Return the (X, Y) coordinate for the center point of the cell that contains the specified text.  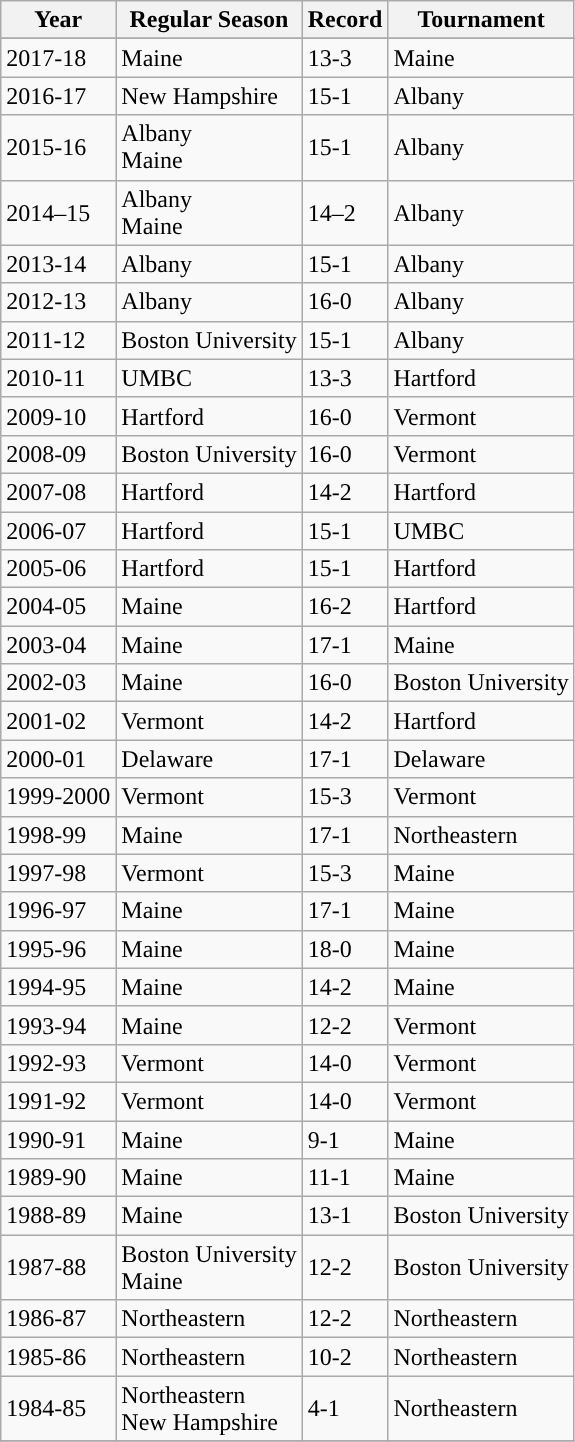
2006-07 (58, 531)
11-1 (345, 1178)
New Hampshire (209, 96)
2009-10 (58, 416)
1986-87 (58, 1319)
10-2 (345, 1357)
14–2 (345, 212)
1987-88 (58, 1268)
1995-96 (58, 949)
18-0 (345, 949)
1997-98 (58, 873)
Tournament (481, 20)
1984-85 (58, 1408)
1999-2000 (58, 797)
13-1 (345, 1216)
Year (58, 20)
2003-04 (58, 645)
2016-17 (58, 96)
2010-11 (58, 378)
1996-97 (58, 911)
1989-90 (58, 1178)
1988-89 (58, 1216)
1990-91 (58, 1139)
9-1 (345, 1139)
Boston UniversityMaine (209, 1268)
2002-03 (58, 683)
4-1 (345, 1408)
2005-06 (58, 569)
1994-95 (58, 987)
2011-12 (58, 340)
1993-94 (58, 1025)
2007-08 (58, 492)
Regular Season (209, 20)
1998-99 (58, 835)
16-2 (345, 607)
1985-86 (58, 1357)
NortheasternNew Hampshire (209, 1408)
2004-05 (58, 607)
1992-93 (58, 1063)
2000-01 (58, 759)
2017-18 (58, 58)
Record (345, 20)
1991-92 (58, 1101)
2001-02 (58, 721)
2015-16 (58, 148)
2012-13 (58, 302)
2008-09 (58, 454)
2014–15 (58, 212)
2013-14 (58, 264)
